Return the [x, y] coordinate for the center point of the cell that contains the specified text.  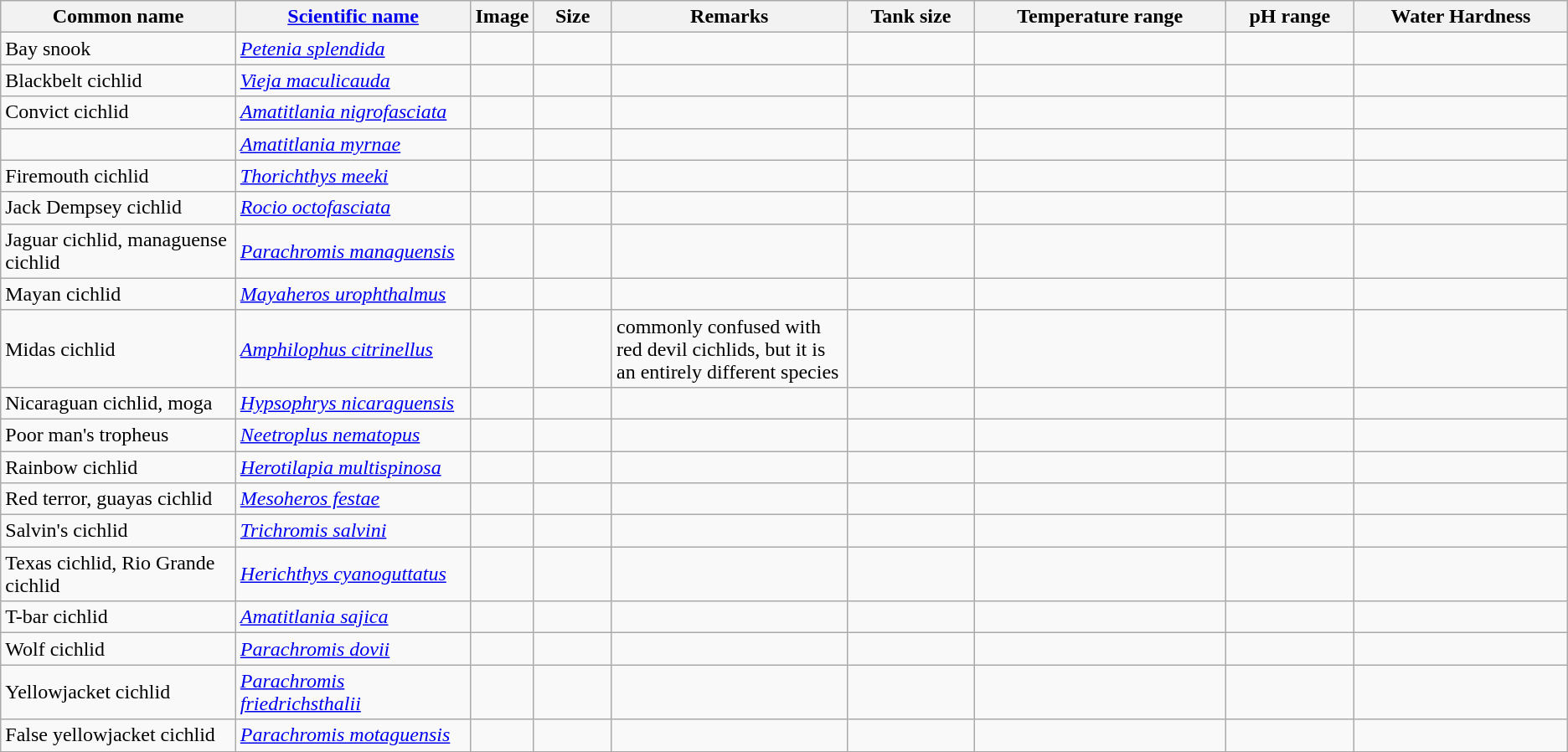
Size [573, 17]
Vieja maculicauda [353, 80]
Firemouth cichlid [119, 176]
Petenia splendida [353, 49]
Amatitlania myrnae [353, 144]
Parachromis friedrichsthalii [353, 692]
Jack Dempsey cichlid [119, 208]
Mayaheros urophthalmus [353, 294]
Rainbow cichlid [119, 466]
Jaguar cichlid, managuense cichlid [119, 251]
Texas cichlid, Rio Grande cichlid [119, 574]
Temperature range [1101, 17]
commonly confused with red devil cichlids, but it is an entirely different species [729, 348]
Thorichthys meeki [353, 176]
Convict cichlid [119, 112]
Herotilapia multispinosa [353, 466]
Hypsophrys nicaraguensis [353, 403]
Blackbelt cichlid [119, 80]
Amatitlania sajica [353, 617]
Remarks [729, 17]
T-bar cichlid [119, 617]
Salvin's cichlid [119, 531]
Parachromis motaguensis [353, 735]
Common name [119, 17]
Bay snook [119, 49]
Image [503, 17]
Nicaraguan cichlid, moga [119, 403]
Mayan cichlid [119, 294]
Amatitlania nigrofasciata [353, 112]
Yellowjacket cichlid [119, 692]
Trichromis salvini [353, 531]
Parachromis dovii [353, 649]
Mesoheros festae [353, 499]
Amphilophus citrinellus [353, 348]
Midas cichlid [119, 348]
Tank size [911, 17]
Parachromis managuensis [353, 251]
Rocio octofasciata [353, 208]
Scientific name [353, 17]
Wolf cichlid [119, 649]
Poor man's tropheus [119, 435]
Red terror, guayas cichlid [119, 499]
Herichthys cyanoguttatus [353, 574]
False yellowjacket cichlid [119, 735]
pH range [1290, 17]
Neetroplus nematopus [353, 435]
Water Hardness [1461, 17]
